Detect which cell encompasses the target text, then output its [x, y] center coordinate. 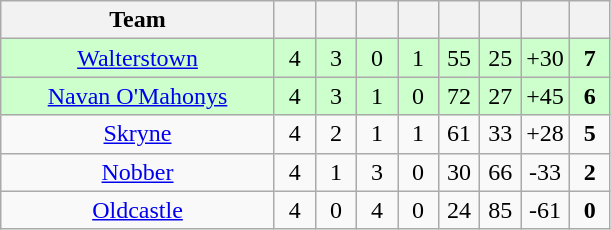
Oldcastle [138, 210]
25 [500, 58]
30 [460, 172]
72 [460, 96]
6 [590, 96]
Team [138, 20]
-33 [546, 172]
Navan O'Mahonys [138, 96]
Nobber [138, 172]
+28 [546, 134]
+30 [546, 58]
55 [460, 58]
Walterstown [138, 58]
+45 [546, 96]
61 [460, 134]
33 [500, 134]
-61 [546, 210]
5 [590, 134]
66 [500, 172]
Skryne [138, 134]
7 [590, 58]
24 [460, 210]
85 [500, 210]
27 [500, 96]
